Find where the given text appears and provide that cell's center as [x, y] coordinate. 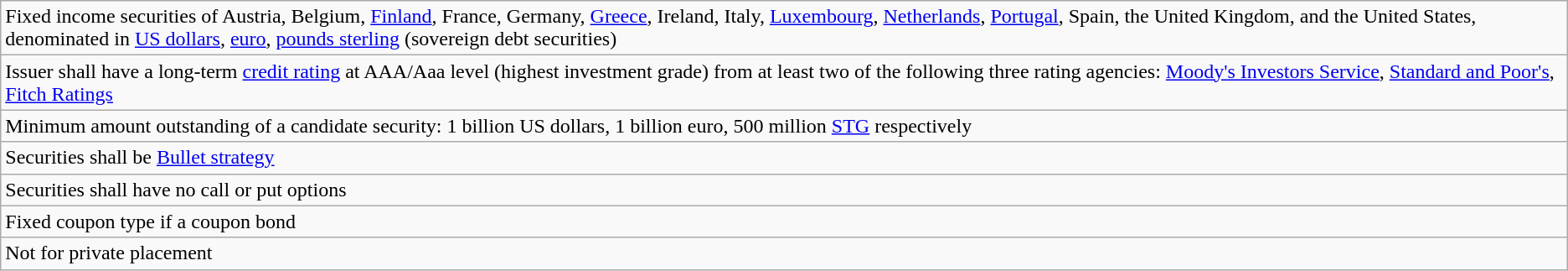
Minimum amount outstanding of a candidate security: 1 billion US dollars, 1 billion euro, 500 million STG respectively [784, 126]
Fixed coupon type if a coupon bond [784, 221]
Securities shall be Bullet strategy [784, 158]
Securities shall have no call or put options [784, 190]
Not for private placement [784, 253]
